From the cell containing the given text, extract its center point as [x, y] coordinate. 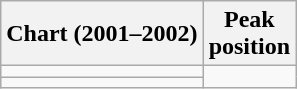
Chart (2001–2002) [102, 34]
Peakposition [249, 34]
